Return the (X, Y) coordinate for the center point of the cell that contains the specified text.  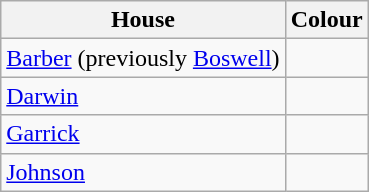
Johnson (143, 172)
House (143, 20)
Barber (previously Boswell) (143, 58)
Darwin (143, 96)
Garrick (143, 134)
Colour (326, 20)
